Scan for the cell matching the given text and deliver its (X, Y) coordinate at center. 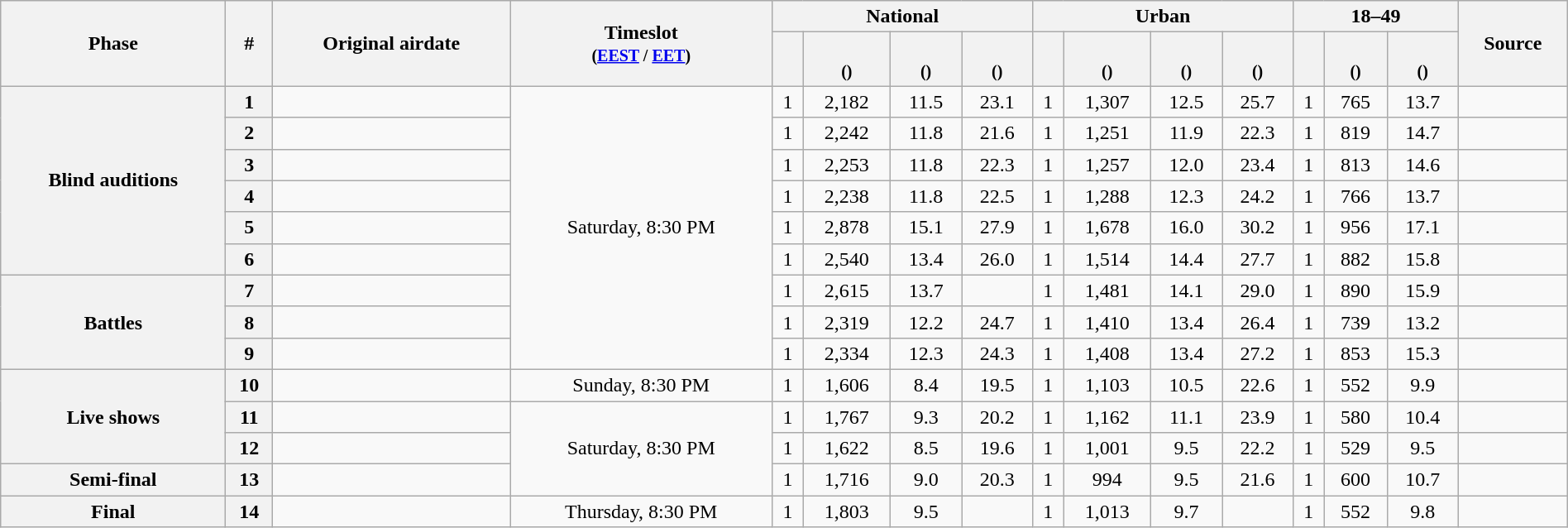
14 (250, 511)
23.9 (1258, 416)
8 (250, 322)
7 (250, 290)
1,410 (1107, 322)
8.5 (926, 449)
Thursday, 8:30 PM (642, 511)
1,408 (1107, 353)
9.3 (926, 416)
Final (113, 511)
Sunday, 8:30 PM (642, 385)
1,013 (1107, 511)
Original airdate (392, 43)
1,288 (1107, 196)
Semi-final (113, 480)
25.7 (1258, 102)
26.0 (997, 259)
14.1 (1187, 290)
1,622 (847, 449)
2,182 (847, 102)
813 (1355, 165)
16.0 (1187, 228)
9.9 (1422, 385)
26.4 (1258, 322)
2,238 (847, 196)
24.7 (997, 322)
1,606 (847, 385)
6 (250, 259)
1,803 (847, 511)
2,540 (847, 259)
Source (1513, 43)
19.5 (997, 385)
11.5 (926, 102)
Live shows (113, 416)
29.0 (1258, 290)
10.4 (1422, 416)
12.0 (1187, 165)
22.5 (997, 196)
853 (1355, 353)
15.9 (1422, 290)
12.2 (926, 322)
11 (250, 416)
1,251 (1107, 133)
11.1 (1187, 416)
1,103 (1107, 385)
529 (1355, 449)
20.2 (997, 416)
1,514 (1107, 259)
Battles (113, 322)
27.9 (997, 228)
1,481 (1107, 290)
2,615 (847, 290)
22.6 (1258, 385)
National (903, 17)
1,767 (847, 416)
2,253 (847, 165)
2,334 (847, 353)
956 (1355, 228)
8.4 (926, 385)
10 (250, 385)
27.7 (1258, 259)
24.2 (1258, 196)
27.2 (1258, 353)
739 (1355, 322)
819 (1355, 133)
17.1 (1422, 228)
Timeslot(EEST / EET) (642, 43)
23.4 (1258, 165)
2,878 (847, 228)
24.3 (997, 353)
13.2 (1422, 322)
14.7 (1422, 133)
14.4 (1187, 259)
12.5 (1187, 102)
2,319 (847, 322)
882 (1355, 259)
15.3 (1422, 353)
15.1 (926, 228)
600 (1355, 480)
11.9 (1187, 133)
765 (1355, 102)
5 (250, 228)
23.1 (997, 102)
4 (250, 196)
10.5 (1187, 385)
1,678 (1107, 228)
994 (1107, 480)
22.2 (1258, 449)
Phase (113, 43)
9.7 (1187, 511)
3 (250, 165)
18–49 (1376, 17)
10.7 (1422, 480)
890 (1355, 290)
20.3 (997, 480)
580 (1355, 416)
Blind auditions (113, 180)
2,242 (847, 133)
1,257 (1107, 165)
Urban (1163, 17)
1,001 (1107, 449)
15.8 (1422, 259)
9 (250, 353)
9.8 (1422, 511)
2 (250, 133)
766 (1355, 196)
# (250, 43)
1,307 (1107, 102)
12 (250, 449)
9.0 (926, 480)
1,716 (847, 480)
19.6 (997, 449)
1,162 (1107, 416)
14.6 (1422, 165)
13 (250, 480)
30.2 (1258, 228)
